Capture the cell that displays the provided text and extract its [x, y] central coordinate. 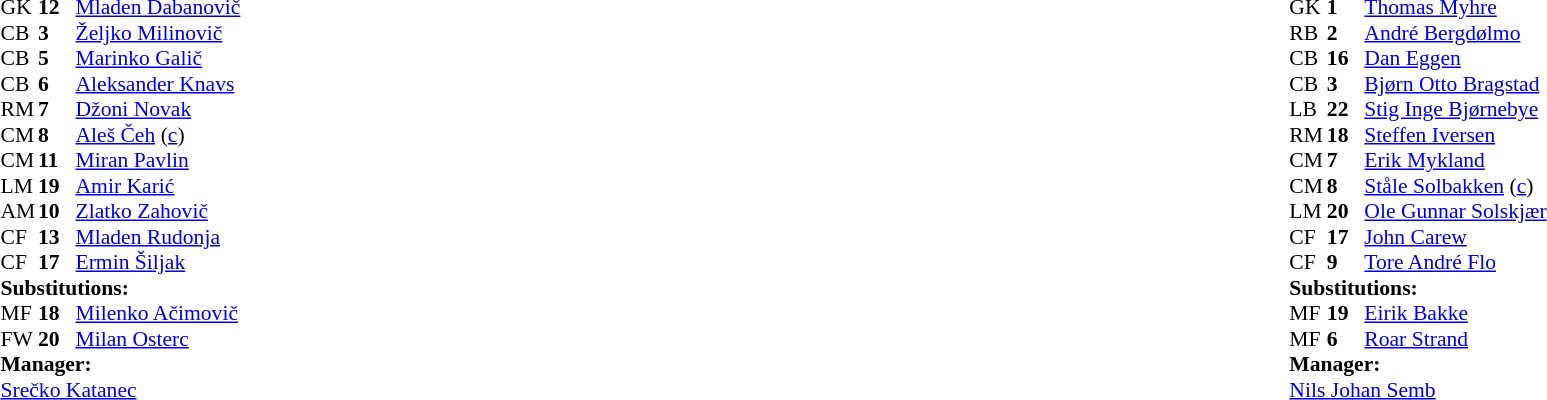
Steffen Iversen [1455, 135]
AM [19, 211]
Erik Mykland [1455, 161]
RB [1308, 33]
11 [57, 161]
Tore André Flo [1455, 263]
Željko Milinovič [158, 33]
22 [1346, 109]
Ermin Šiljak [158, 263]
Miran Pavlin [158, 161]
Zlatko Zahovič [158, 211]
John Carew [1455, 237]
9 [1346, 263]
Milan Osterc [158, 339]
FW [19, 339]
Bjørn Otto Bragstad [1455, 84]
10 [57, 211]
5 [57, 59]
2 [1346, 33]
Džoni Novak [158, 109]
Milenko Ačimovič [158, 313]
13 [57, 237]
Marinko Galič [158, 59]
Aleksander Knavs [158, 84]
16 [1346, 59]
Mladen Rudonja [158, 237]
Roar Strand [1455, 339]
Stig Inge Bjørnebye [1455, 109]
Aleš Čeh (c) [158, 135]
LB [1308, 109]
Ole Gunnar Solskjær [1455, 211]
Dan Eggen [1455, 59]
Amir Karić [158, 186]
Eirik Bakke [1455, 313]
Ståle Solbakken (c) [1455, 186]
André Bergdølmo [1455, 33]
